Scan for the cell matching the given text and deliver its (x, y) coordinate at center. 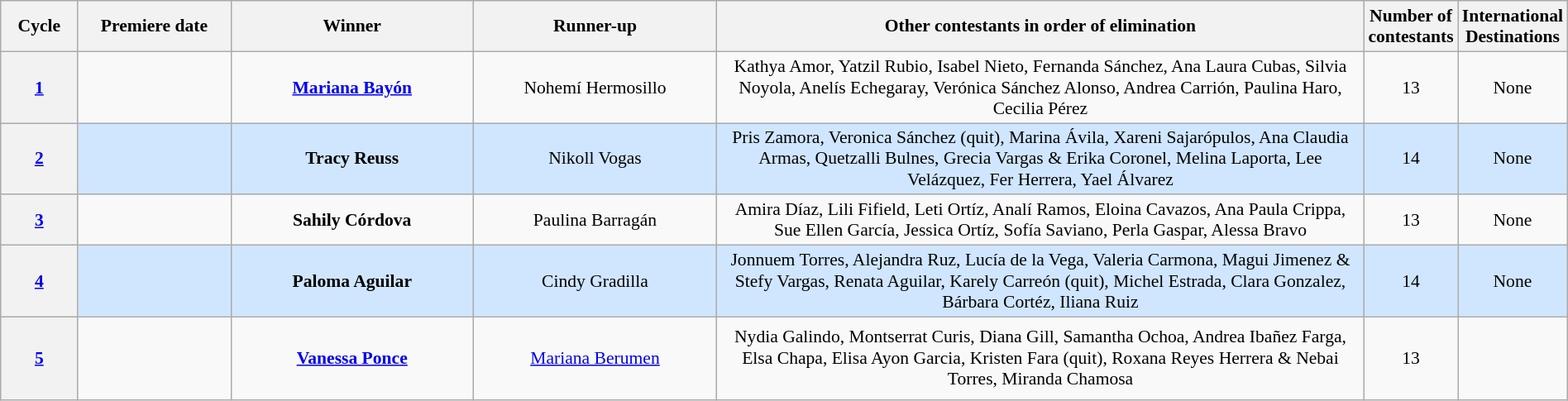
Nohemí Hermosillo (595, 88)
Runner-up (595, 26)
Mariana Bayón (352, 88)
Other contestants in order of elimination (1040, 26)
5 (40, 358)
3 (40, 220)
Paloma Aguilar (352, 281)
Vanessa Ponce (352, 358)
Number of contestants (1411, 26)
Winner (352, 26)
Cycle (40, 26)
1 (40, 88)
Sahily Córdova (352, 220)
Paulina Barragán (595, 220)
International Destinations (1513, 26)
4 (40, 281)
Premiere date (154, 26)
2 (40, 159)
Nikoll Vogas (595, 159)
Mariana Berumen (595, 358)
Cindy Gradilla (595, 281)
Tracy Reuss (352, 159)
